From the cell containing the given text, extract its center point as [X, Y] coordinate. 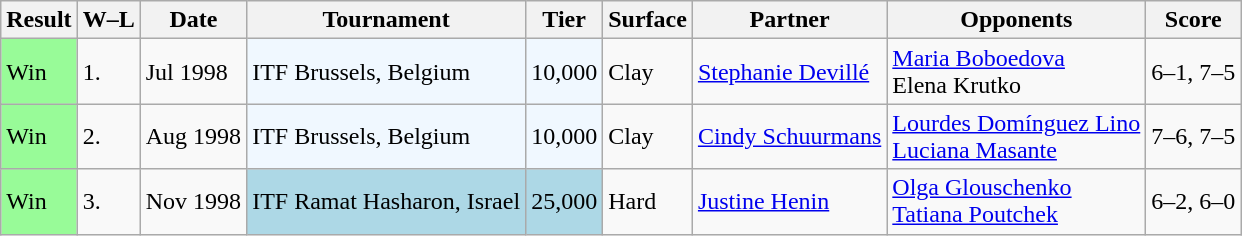
W–L [108, 20]
Olga Glouschenko Tatiana Poutchek [1016, 202]
Partner [789, 20]
Hard [648, 202]
Maria Boboedova Elena Krutko [1016, 72]
2. [108, 136]
Stephanie Devillé [789, 72]
Lourdes Domínguez Lino Luciana Masante [1016, 136]
6–1, 7–5 [1194, 72]
Date [193, 20]
Cindy Schuurmans [789, 136]
3. [108, 202]
7–6, 7–5 [1194, 136]
Jul 1998 [193, 72]
1. [108, 72]
Result [39, 20]
Opponents [1016, 20]
Aug 1998 [193, 136]
6–2, 6–0 [1194, 202]
Surface [648, 20]
Nov 1998 [193, 202]
Justine Henin [789, 202]
Tier [564, 20]
Score [1194, 20]
Tournament [386, 20]
25,000 [564, 202]
ITF Ramat Hasharon, Israel [386, 202]
